Scan for the cell matching the given text and deliver its (X, Y) coordinate at center. 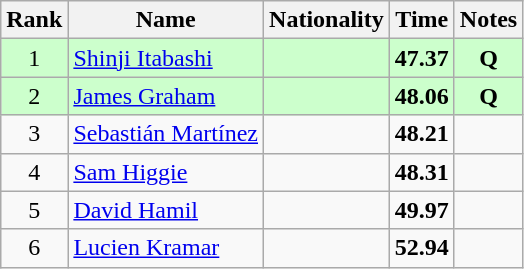
48.06 (422, 96)
5 (34, 210)
Rank (34, 20)
Nationality (327, 20)
Notes (488, 20)
6 (34, 248)
Sam Higgie (166, 172)
1 (34, 58)
49.97 (422, 210)
David Hamil (166, 210)
3 (34, 134)
Sebastián Martínez (166, 134)
2 (34, 96)
James Graham (166, 96)
48.21 (422, 134)
Shinji Itabashi (166, 58)
47.37 (422, 58)
52.94 (422, 248)
Time (422, 20)
48.31 (422, 172)
Lucien Kramar (166, 248)
4 (34, 172)
Name (166, 20)
